Return (X, Y) of the center of cell containing provided text 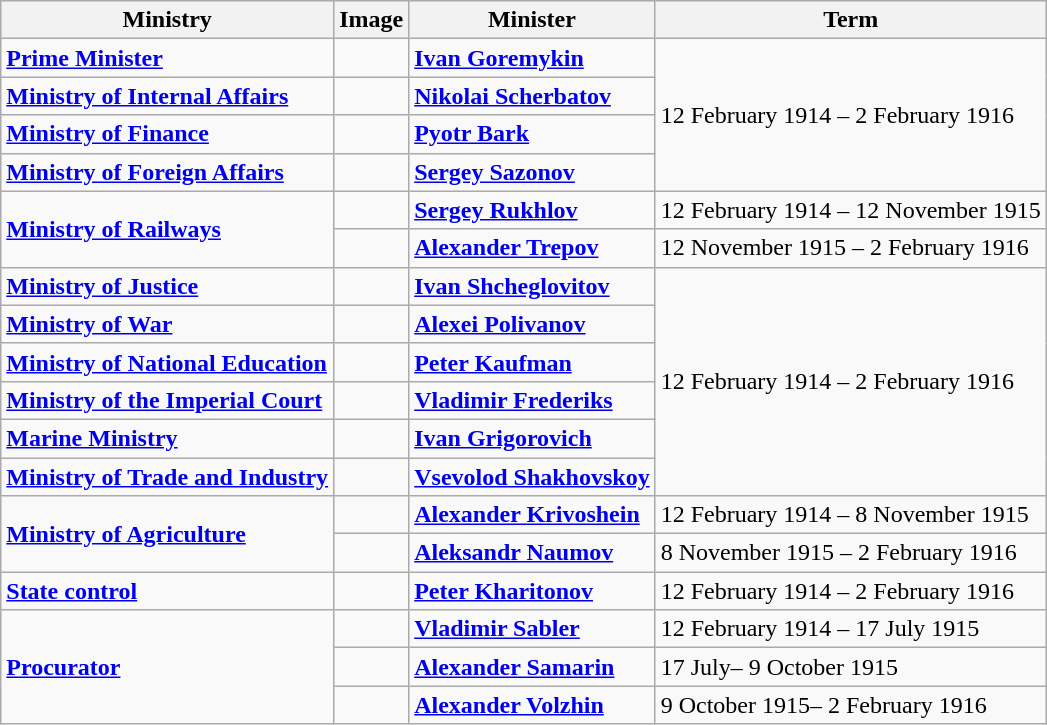
Alexander Samarin (532, 667)
Ivan Goremykin (532, 58)
Ministry of Railways (168, 229)
Minister (532, 20)
12 November 1915 – 2 February 1916 (850, 248)
Ivan Shcheglovitov (532, 286)
Term (850, 20)
17 July– 9 October 1915 (850, 667)
Ministry of Foreign Affairs (168, 172)
Procurator (168, 667)
Ministry of Agriculture (168, 534)
Alexei Polivanov (532, 324)
9 October 1915– 2 February 1916 (850, 705)
Ministry of National Education (168, 362)
Vladimir Sabler (532, 629)
12 February 1914 – 17 July 1915 (850, 629)
Sergey Rukhlov (532, 210)
State control (168, 591)
Vladimir Frederiks (532, 400)
Sergey Sazonov (532, 172)
Ministry of Internal Affairs (168, 96)
Peter Kaufman (532, 362)
12 February 1914 – 12 November 1915 (850, 210)
Prime Minister (168, 58)
Ministry of the Imperial Court (168, 400)
Image (372, 20)
Ministry of War (168, 324)
Ivan Grigorovich (532, 438)
Ministry of Justice (168, 286)
8 November 1915 – 2 February 1916 (850, 553)
Alexander Volzhin (532, 705)
Pyotr Bark (532, 134)
12 February 1914 – 8 November 1915 (850, 515)
Peter Kharitonov (532, 591)
Vsevolod Shakhovskoy (532, 477)
Marine Ministry (168, 438)
Aleksandr Naumov (532, 553)
Alexander Trepov (532, 248)
Ministry (168, 20)
Ministry of Trade and Industry (168, 477)
Nikolai Scherbatov (532, 96)
Ministry of Finance (168, 134)
Alexander Krivoshein (532, 515)
